Identify which cell holds the provided text, then report its [x, y] central coordinate. 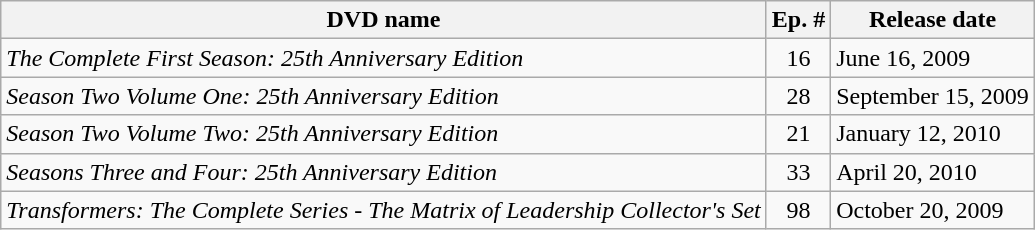
October 20, 2009 [933, 210]
The Complete First Season: 25th Anniversary Edition [384, 58]
June 16, 2009 [933, 58]
21 [798, 134]
Transformers: The Complete Series - The Matrix of Leadership Collector's Set [384, 210]
September 15, 2009 [933, 96]
16 [798, 58]
33 [798, 172]
DVD name [384, 20]
April 20, 2010 [933, 172]
Ep. # [798, 20]
Release date [933, 20]
98 [798, 210]
28 [798, 96]
January 12, 2010 [933, 134]
Season Two Volume Two: 25th Anniversary Edition [384, 134]
Seasons Three and Four: 25th Anniversary Edition [384, 172]
Season Two Volume One: 25th Anniversary Edition [384, 96]
